From the cell containing the given text, extract its center point as (x, y) coordinate. 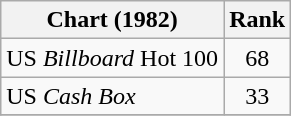
33 (258, 96)
68 (258, 58)
US Cash Box (112, 96)
Rank (258, 20)
Chart (1982) (112, 20)
US Billboard Hot 100 (112, 58)
